From the cell containing the given text, extract its center point as (X, Y) coordinate. 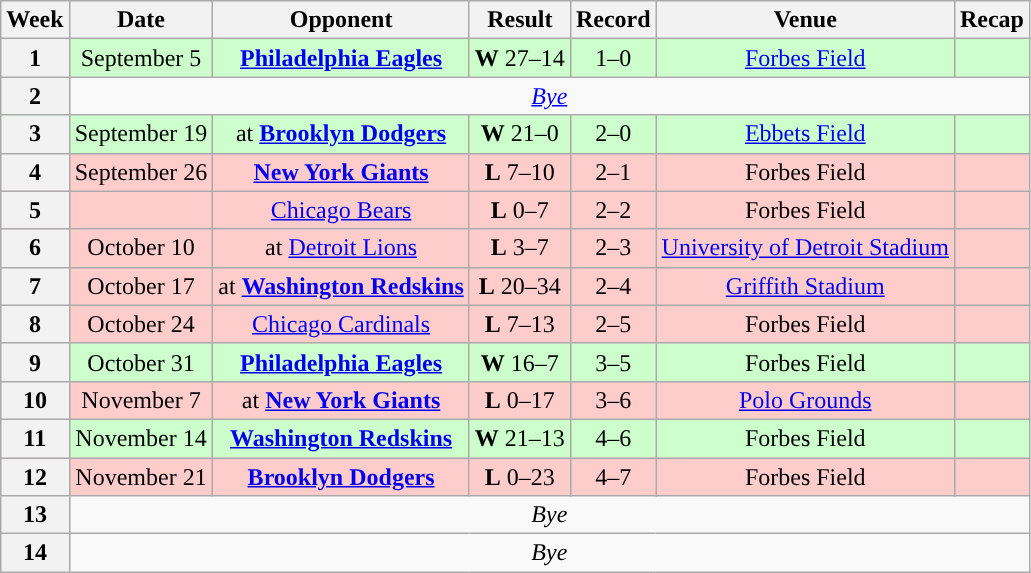
L 0–7 (520, 210)
at Washington Redskins (341, 286)
Polo Grounds (805, 400)
W 21–13 (520, 438)
October 24 (141, 324)
W 27–14 (520, 58)
1 (35, 58)
2 (35, 96)
L 7–13 (520, 324)
2–0 (613, 134)
November 14 (141, 438)
3–6 (613, 400)
W 16–7 (520, 362)
11 (35, 438)
L 3–7 (520, 248)
L 0–17 (520, 400)
October 31 (141, 362)
Brooklyn Dodgers (341, 477)
Griffith Stadium (805, 286)
4–7 (613, 477)
Date (141, 20)
Chicago Cardinals (341, 324)
Opponent (341, 20)
8 (35, 324)
9 (35, 362)
6 (35, 248)
2–5 (613, 324)
12 (35, 477)
September 26 (141, 172)
5 (35, 210)
September 19 (141, 134)
L 20–34 (520, 286)
Record (613, 20)
13 (35, 515)
at New York Giants (341, 400)
Ebbets Field (805, 134)
2–3 (613, 248)
3–5 (613, 362)
2–2 (613, 210)
November 7 (141, 400)
Week (35, 20)
1–0 (613, 58)
L 7–10 (520, 172)
Washington Redskins (341, 438)
September 5 (141, 58)
Result (520, 20)
at Detroit Lions (341, 248)
3 (35, 134)
4–6 (613, 438)
7 (35, 286)
Recap (992, 20)
4 (35, 172)
2–4 (613, 286)
2–1 (613, 172)
14 (35, 553)
October 17 (141, 286)
October 10 (141, 248)
10 (35, 400)
November 21 (141, 477)
at Brooklyn Dodgers (341, 134)
New York Giants (341, 172)
Venue (805, 20)
W 21–0 (520, 134)
Chicago Bears (341, 210)
L 0–23 (520, 477)
University of Detroit Stadium (805, 248)
